Output the (x, y) coordinate of the center of the cell containing the given text.  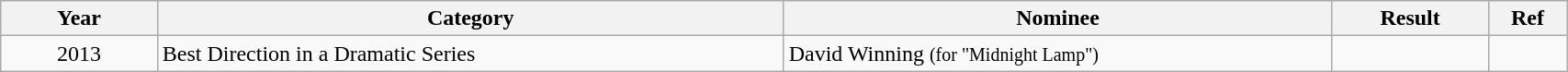
2013 (79, 54)
Category (470, 18)
David Winning (for "Midnight Lamp") (1058, 54)
Year (79, 18)
Best Direction in a Dramatic Series (470, 54)
Result (1410, 18)
Nominee (1058, 18)
Ref (1527, 18)
